Extract the [x, y] coordinate from the center of the cell holding the provided text.  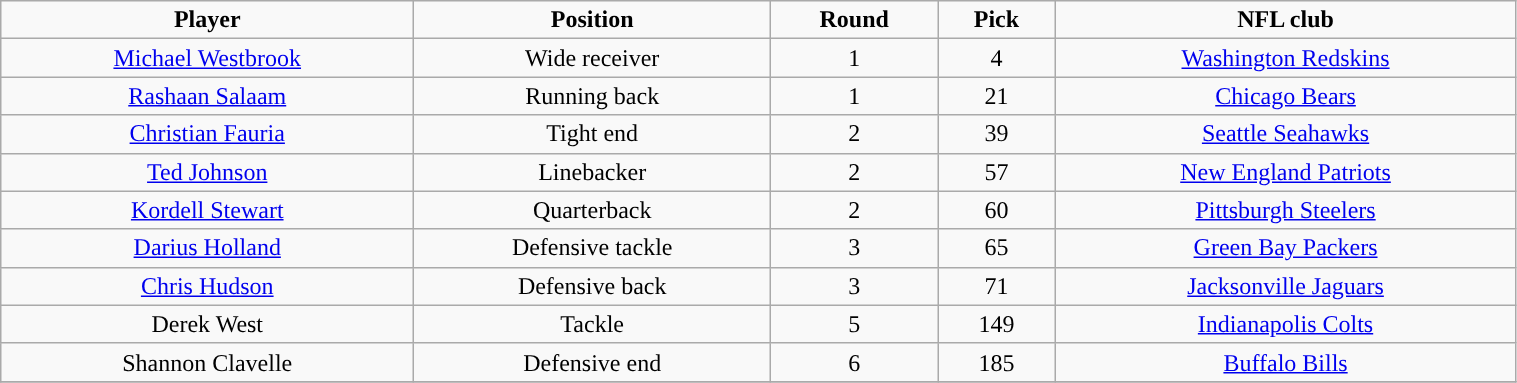
60 [996, 210]
Pick [996, 20]
Chicago Bears [1286, 96]
Darius Holland [208, 248]
Position [592, 20]
Christian Fauria [208, 134]
Michael Westbrook [208, 58]
185 [996, 362]
Defensive end [592, 362]
71 [996, 286]
Round [854, 20]
5 [854, 324]
4 [996, 58]
Running back [592, 96]
Chris Hudson [208, 286]
Ted Johnson [208, 172]
Shannon Clavelle [208, 362]
Green Bay Packers [1286, 248]
Washington Redskins [1286, 58]
Wide receiver [592, 58]
Linebacker [592, 172]
39 [996, 134]
57 [996, 172]
Player [208, 20]
Indianapolis Colts [1286, 324]
New England Patriots [1286, 172]
65 [996, 248]
Kordell Stewart [208, 210]
149 [996, 324]
Defensive tackle [592, 248]
6 [854, 362]
21 [996, 96]
Defensive back [592, 286]
Jacksonville Jaguars [1286, 286]
Seattle Seahawks [1286, 134]
Pittsburgh Steelers [1286, 210]
Quarterback [592, 210]
NFL club [1286, 20]
Buffalo Bills [1286, 362]
Tight end [592, 134]
Tackle [592, 324]
Derek West [208, 324]
Rashaan Salaam [208, 96]
